Return [X, Y] of the center of cell containing provided text 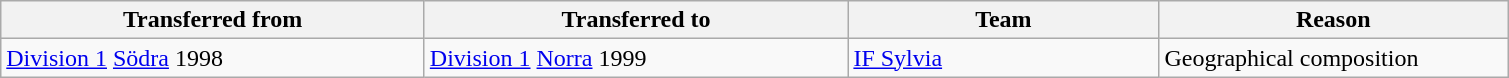
Division 1 Norra 1999 [636, 58]
Team [1004, 20]
Reason [1334, 20]
Division 1 Södra 1998 [213, 58]
Transferred to [636, 20]
IF Sylvia [1004, 58]
Transferred from [213, 20]
Geographical composition [1334, 58]
